Provide the (X, Y) coordinate of the cell's center where the given text is located.  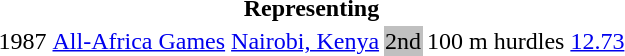
Nairobi, Kenya (306, 41)
100 m hurdles (496, 41)
All-Africa Games (139, 41)
2nd (404, 41)
